Capture the cell that displays the provided text and extract its (X, Y) central coordinate. 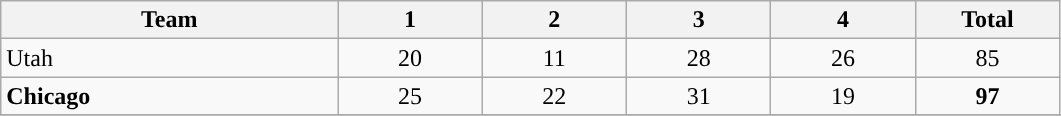
97 (988, 96)
3 (698, 20)
Total (988, 20)
19 (843, 96)
Chicago (170, 96)
26 (843, 58)
2 (554, 20)
Utah (170, 58)
22 (554, 96)
31 (698, 96)
1 (410, 20)
4 (843, 20)
25 (410, 96)
20 (410, 58)
85 (988, 58)
28 (698, 58)
Team (170, 20)
11 (554, 58)
